Search for the cell housing the specified text and yield its [x, y] center coordinate. 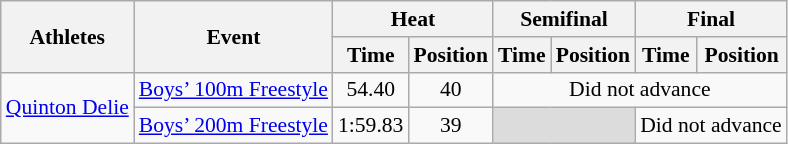
1:59.83 [370, 126]
Final [711, 19]
Heat [413, 19]
Event [234, 36]
Semifinal [564, 19]
40 [450, 90]
Quinton Delie [68, 108]
54.40 [370, 90]
Boys’ 100m Freestyle [234, 90]
Athletes [68, 36]
39 [450, 126]
Boys’ 200m Freestyle [234, 126]
